Return the (x, y) coordinate for the center point of the cell that contains the specified text.  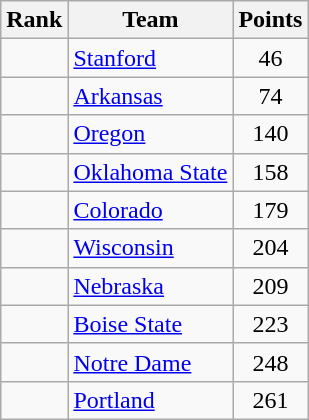
204 (270, 248)
Stanford (150, 58)
Colorado (150, 210)
Oregon (150, 134)
158 (270, 172)
140 (270, 134)
Team (150, 20)
Rank (34, 20)
261 (270, 400)
179 (270, 210)
248 (270, 362)
Oklahoma State (150, 172)
46 (270, 58)
Arkansas (150, 96)
Portland (150, 400)
74 (270, 96)
Nebraska (150, 286)
209 (270, 286)
Boise State (150, 324)
Wisconsin (150, 248)
Points (270, 20)
Notre Dame (150, 362)
223 (270, 324)
